Provide the (x, y) coordinate of the cell's center where the given text is located.  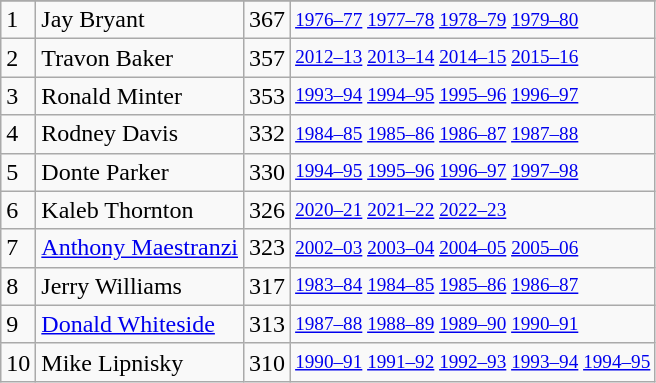
8 (18, 286)
Anthony Maestranzi (140, 248)
310 (266, 362)
7 (18, 248)
Jay Bryant (140, 20)
Ronald Minter (140, 96)
323 (266, 248)
2020–21 2021–22 2022–23 (473, 210)
9 (18, 324)
Jerry Williams (140, 286)
6 (18, 210)
1994–95 1995–96 1996–97 1997–98 (473, 172)
5 (18, 172)
10 (18, 362)
326 (266, 210)
357 (266, 58)
Travon Baker (140, 58)
Kaleb Thornton (140, 210)
Donte Parker (140, 172)
1976–77 1977–78 1978–79 1979–80 (473, 20)
1 (18, 20)
Mike Lipnisky (140, 362)
2002–03 2003–04 2004–05 2005–06 (473, 248)
1990–91 1991–92 1992–93 1993–94 1994–95 (473, 362)
Donald Whiteside (140, 324)
1987–88 1988–89 1989–90 1990–91 (473, 324)
1993–94 1994–95 1995–96 1996–97 (473, 96)
3 (18, 96)
2 (18, 58)
1984–85 1985–86 1986–87 1987–88 (473, 134)
367 (266, 20)
330 (266, 172)
Rodney Davis (140, 134)
317 (266, 286)
332 (266, 134)
2012–13 2013–14 2014–15 2015–16 (473, 58)
313 (266, 324)
1983–84 1984–85 1985–86 1986–87 (473, 286)
4 (18, 134)
353 (266, 96)
